Locate the cell with the specified text and output its (x, y) center coordinate. 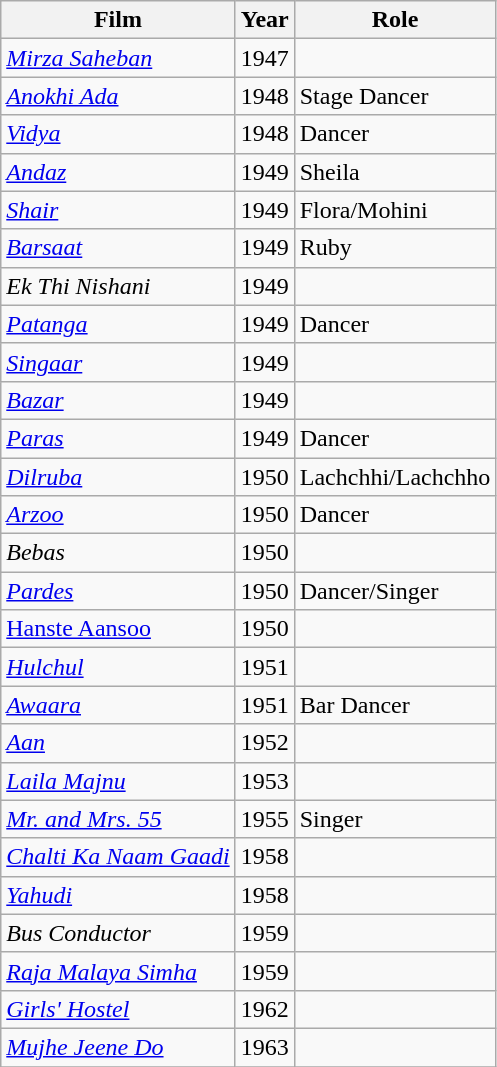
Ek Thi Nishani (118, 286)
Aan (118, 743)
Bus Conductor (118, 933)
Anokhi Ada (118, 96)
Mirza Saheban (118, 58)
Hanste Aansoo (118, 629)
Chalti Ka Naam Gaadi (118, 857)
Mujhe Jeene Do (118, 1047)
Paras (118, 438)
Patanga (118, 324)
Dilruba (118, 477)
Year (264, 20)
Sheila (395, 172)
Singaar (118, 362)
Singer (395, 819)
Stage Dancer (395, 96)
Bazar (118, 400)
Film (118, 20)
1952 (264, 743)
Laila Majnu (118, 781)
Arzoo (118, 515)
Raja Malaya Simha (118, 971)
1962 (264, 1009)
Awaara (118, 705)
Andaz (118, 172)
Pardes (118, 591)
Barsaat (118, 248)
Bar Dancer (395, 705)
Mr. and Mrs. 55 (118, 819)
1963 (264, 1047)
Girls' Hostel (118, 1009)
Lachchhi/Lachchho (395, 477)
Dancer/Singer (395, 591)
Ruby (395, 248)
1947 (264, 58)
Role (395, 20)
1955 (264, 819)
Vidya (118, 134)
Yahudi (118, 895)
Flora/Mohini (395, 210)
Shair (118, 210)
1953 (264, 781)
Bebas (118, 553)
Hulchul (118, 667)
